Search for the cell housing the specified text and yield its [x, y] center coordinate. 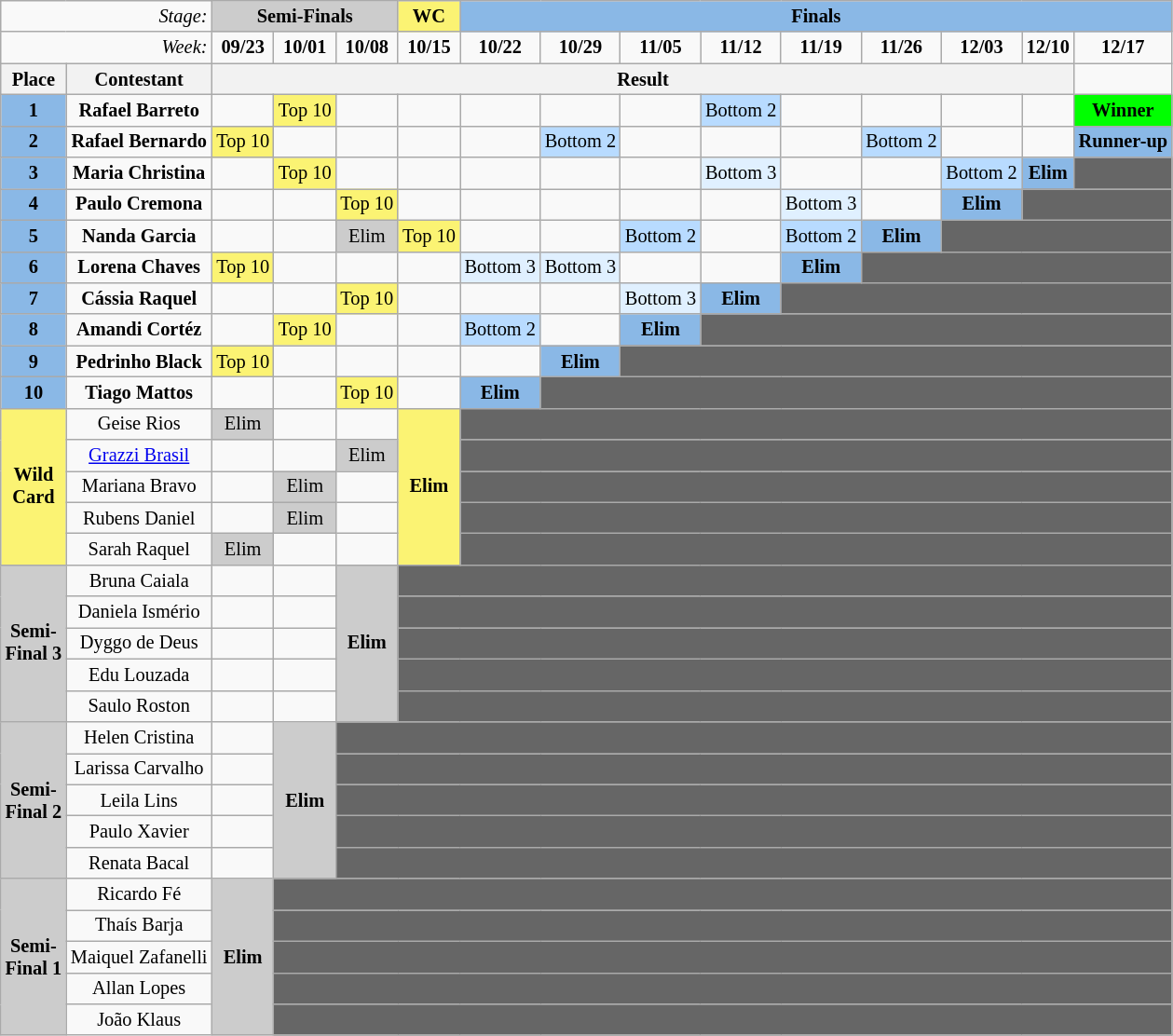
Semi-Finals [305, 16]
Geise Rios [139, 424]
Grazzi Brasil [139, 456]
Rafael Bernardo [139, 142]
6 [34, 267]
Paulo Cremona [139, 204]
Renata Bacal [139, 863]
11/26 [901, 48]
Bruna Caiala [139, 580]
Place [34, 79]
Edu Louzada [139, 675]
Rafael Barreto [139, 110]
3 [34, 173]
10/01 [306, 48]
11/19 [821, 48]
Sarah Raquel [139, 549]
Leila Lins [139, 800]
Stage: [106, 16]
Saulo Roston [139, 706]
Lorena Chaves [139, 267]
Runner-up [1124, 142]
10/08 [367, 48]
2 [34, 142]
João Klaus [139, 1019]
Pedrinho Black [139, 361]
Thaís Barja [139, 925]
Nanda Garcia [139, 236]
12/17 [1124, 48]
Result [643, 79]
10/15 [429, 48]
10 [34, 392]
8 [34, 330]
Helen Cristina [139, 737]
Amandi Cortéz [139, 330]
Contestant [139, 79]
12/03 [981, 48]
Semi-Final 1 [34, 957]
10/29 [580, 48]
12/10 [1048, 48]
Semi-Final 3 [34, 643]
Cássia Raquel [139, 298]
Paulo Xavier [139, 831]
Ricardo Fé [139, 894]
WildCard [34, 486]
Maria Christina [139, 173]
Semi-Final 2 [34, 799]
Winner [1124, 110]
1 [34, 110]
Rubens Daniel [139, 518]
Larissa Carvalho [139, 769]
Mariana Bravo [139, 486]
7 [34, 298]
11/05 [661, 48]
Daniela Ismério [139, 612]
09/23 [242, 48]
WC [429, 16]
Week: [106, 48]
Allan Lopes [139, 988]
Dyggo de Deus [139, 643]
10/22 [500, 48]
5 [34, 236]
Maiquel Zafanelli [139, 957]
Finals [816, 16]
9 [34, 361]
Tiago Mattos [139, 392]
4 [34, 204]
11/12 [741, 48]
